For the text-containing cell, return its midpoint in (x, y) coordinate format. 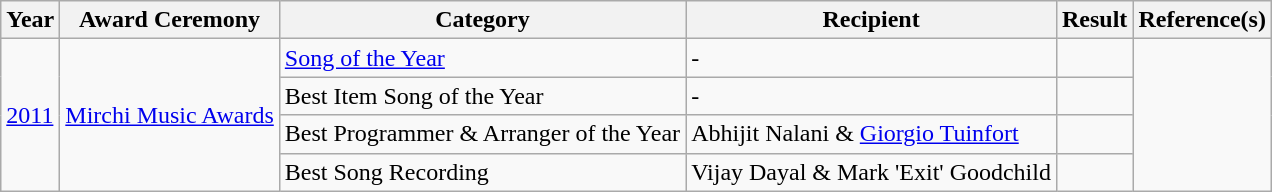
Reference(s) (1202, 20)
Award Ceremony (170, 20)
Recipient (872, 20)
Vijay Dayal & Mark 'Exit' Goodchild (872, 172)
Best Item Song of the Year (482, 96)
Best Song Recording (482, 172)
Best Programmer & Arranger of the Year (482, 134)
Year (30, 20)
Song of the Year (482, 58)
2011 (30, 115)
Abhijit Nalani & Giorgio Tuinfort (872, 134)
Mirchi Music Awards (170, 115)
Result (1094, 20)
Category (482, 20)
